Provide the (x, y) coordinate of the cell's center where the given text is located.  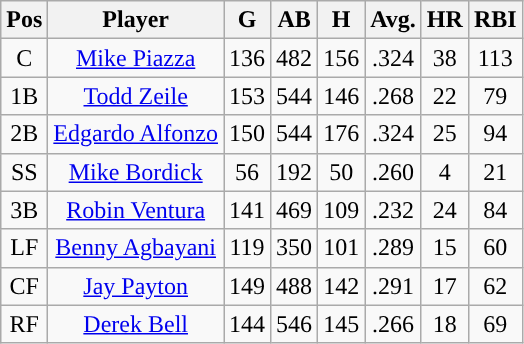
.266 (394, 324)
4 (444, 172)
136 (248, 58)
Pos (24, 20)
Benny Agbayani (136, 248)
2B (24, 134)
.232 (394, 210)
Jay Payton (136, 286)
Player (136, 20)
HR (444, 20)
62 (495, 286)
145 (342, 324)
109 (342, 210)
150 (248, 134)
LF (24, 248)
17 (444, 286)
.291 (394, 286)
18 (444, 324)
488 (294, 286)
3B (24, 210)
Derek Bell (136, 324)
144 (248, 324)
60 (495, 248)
113 (495, 58)
.260 (394, 172)
94 (495, 134)
25 (444, 134)
69 (495, 324)
.289 (394, 248)
SS (24, 172)
Edgardo Alfonzo (136, 134)
146 (342, 96)
79 (495, 96)
149 (248, 286)
22 (444, 96)
RBI (495, 20)
C (24, 58)
84 (495, 210)
350 (294, 248)
Todd Zeile (136, 96)
1B (24, 96)
156 (342, 58)
21 (495, 172)
Avg. (394, 20)
469 (294, 210)
Mike Piazza (136, 58)
176 (342, 134)
153 (248, 96)
G (248, 20)
H (342, 20)
142 (342, 286)
101 (342, 248)
24 (444, 210)
38 (444, 58)
119 (248, 248)
15 (444, 248)
.268 (394, 96)
546 (294, 324)
Mike Bordick (136, 172)
CF (24, 286)
Robin Ventura (136, 210)
482 (294, 58)
50 (342, 172)
AB (294, 20)
192 (294, 172)
56 (248, 172)
RF (24, 324)
141 (248, 210)
